Capture the cell that displays the provided text and extract its (X, Y) central coordinate. 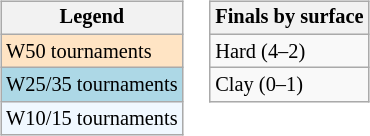
Hard (4–2) (289, 51)
Legend (92, 18)
W50 tournaments (92, 51)
W10/15 tournaments (92, 119)
Clay (0–1) (289, 85)
Finals by surface (289, 18)
W25/35 tournaments (92, 85)
